Search for the cell housing the specified text and yield its [x, y] center coordinate. 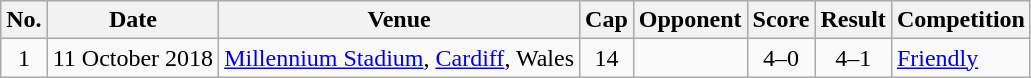
Millennium Stadium, Cardiff, Wales [400, 58]
Venue [400, 20]
4–0 [781, 58]
Cap [607, 20]
1 [24, 58]
11 October 2018 [132, 58]
Competition [960, 20]
4–1 [853, 58]
Date [132, 20]
Friendly [960, 58]
Opponent [690, 20]
14 [607, 58]
No. [24, 20]
Result [853, 20]
Score [781, 20]
